Scan for the cell matching the given text and deliver its (x, y) coordinate at center. 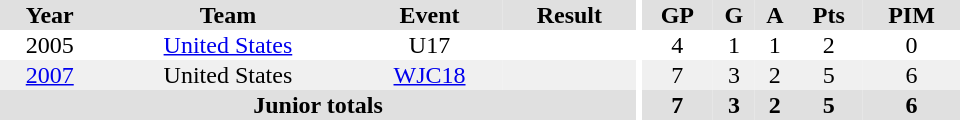
U17 (429, 45)
G (734, 15)
GP (678, 15)
0 (912, 45)
PIM (912, 15)
4 (678, 45)
Event (429, 15)
Result (570, 15)
Junior totals (318, 105)
A (775, 15)
WJC18 (429, 75)
Team (228, 15)
2005 (50, 45)
Year (50, 15)
2007 (50, 75)
Pts (829, 15)
